Output the [x, y] coordinate of the center of the cell containing the given text.  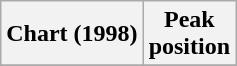
Chart (1998) [72, 34]
Peakposition [189, 34]
